Output the (x, y) coordinate of the center of the cell containing the given text.  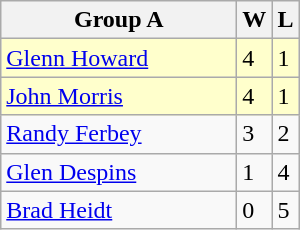
Randy Ferbey (119, 134)
5 (286, 210)
W (254, 20)
Group A (119, 20)
2 (286, 134)
Glen Despins (119, 172)
Glenn Howard (119, 58)
3 (254, 134)
0 (254, 210)
Brad Heidt (119, 210)
L (286, 20)
John Morris (119, 96)
